Determine the (X, Y) coordinate at the center of the cell enclosing the given text.  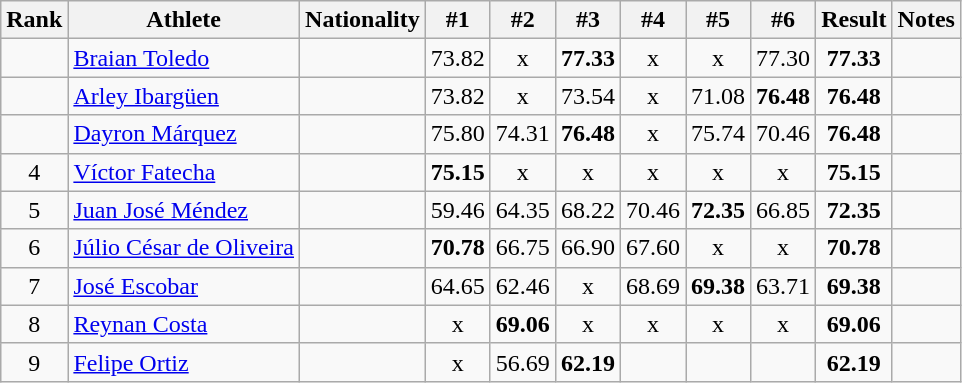
64.35 (522, 210)
68.69 (652, 286)
#6 (784, 20)
#1 (458, 20)
73.54 (588, 96)
71.08 (718, 96)
75.80 (458, 134)
Athlete (184, 20)
7 (34, 286)
Rank (34, 20)
5 (34, 210)
Dayron Márquez (184, 134)
Notes (926, 20)
4 (34, 172)
77.30 (784, 58)
#5 (718, 20)
9 (34, 362)
66.85 (784, 210)
Reynan Costa (184, 324)
#4 (652, 20)
66.75 (522, 248)
José Escobar (184, 286)
63.71 (784, 286)
6 (34, 248)
#2 (522, 20)
59.46 (458, 210)
Júlio César de Oliveira (184, 248)
56.69 (522, 362)
Result (854, 20)
Nationality (363, 20)
62.46 (522, 286)
68.22 (588, 210)
8 (34, 324)
67.60 (652, 248)
Víctor Fatecha (184, 172)
75.74 (718, 134)
Arley Ibargüen (184, 96)
74.31 (522, 134)
Felipe Ortiz (184, 362)
#3 (588, 20)
66.90 (588, 248)
64.65 (458, 286)
Braian Toledo (184, 58)
Juan José Méndez (184, 210)
